For the text-containing cell, return its midpoint in [X, Y] coordinate format. 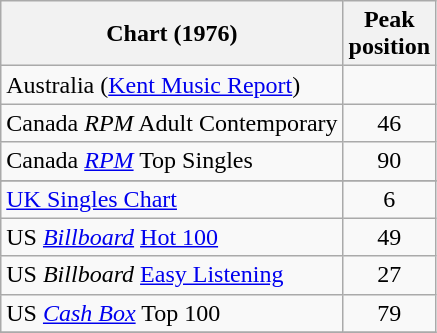
US Billboard Hot 100 [172, 237]
Canada RPM Top Singles [172, 161]
Australia (Kent Music Report) [172, 85]
46 [389, 123]
US Cash Box Top 100 [172, 313]
Peakposition [389, 34]
Canada RPM Adult Contemporary [172, 123]
Chart (1976) [172, 34]
90 [389, 161]
49 [389, 237]
6 [389, 199]
27 [389, 275]
UK Singles Chart [172, 199]
79 [389, 313]
US Billboard Easy Listening [172, 275]
